Return the [X, Y] coordinate for the center point of the cell that contains the specified text.  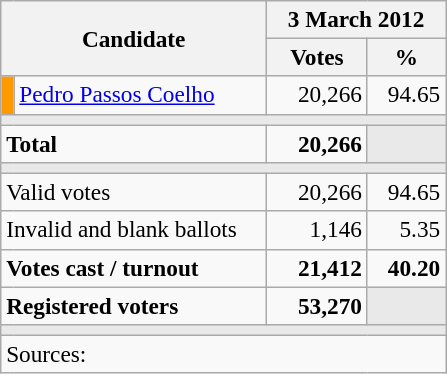
40.20 [406, 268]
3 March 2012 [356, 19]
Total [134, 143]
Invalid and blank ballots [134, 230]
1,146 [318, 230]
Candidate [134, 38]
Votes cast / turnout [134, 268]
Sources: [224, 354]
21,412 [318, 268]
5.35 [406, 230]
Pedro Passos Coelho [140, 95]
Votes [318, 57]
% [406, 57]
Registered voters [134, 305]
53,270 [318, 305]
Valid votes [134, 192]
